Return the [x, y] coordinate for the center point of the cell that contains the specified text.  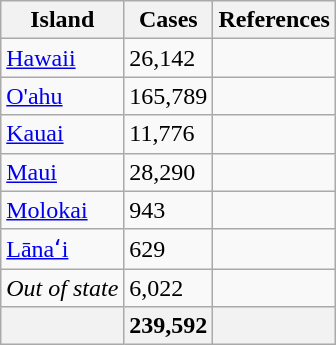
Kauai [62, 134]
Out of state [62, 288]
6,022 [168, 288]
Cases [168, 20]
26,142 [168, 58]
943 [168, 210]
Molokai [62, 210]
Island [62, 20]
Lānaʻi [62, 249]
629 [168, 249]
11,776 [168, 134]
Maui [62, 172]
Hawaii [62, 58]
28,290 [168, 172]
References [274, 20]
239,592 [168, 326]
165,789 [168, 96]
O'ahu [62, 96]
